Locate the cell with the specified text and output its [x, y] center coordinate. 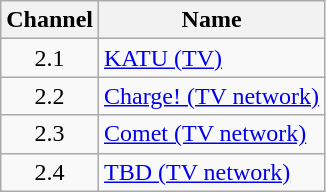
2.2 [50, 96]
2.1 [50, 58]
TBD (TV network) [212, 172]
Channel [50, 20]
KATU (TV) [212, 58]
Charge! (TV network) [212, 96]
2.4 [50, 172]
2.3 [50, 134]
Comet (TV network) [212, 134]
Name [212, 20]
